Scan for the cell matching the given text and deliver its (x, y) coordinate at center. 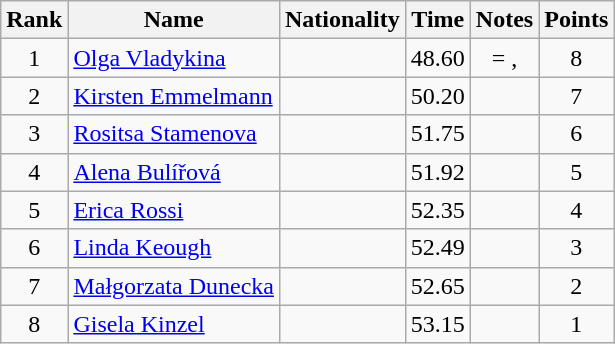
Alena Bulířová (174, 172)
Rank (34, 20)
Name (174, 20)
52.49 (438, 248)
48.60 (438, 58)
51.75 (438, 134)
Linda Keough (174, 248)
Kirsten Emmelmann (174, 96)
Nationality (342, 20)
53.15 (438, 324)
Time (438, 20)
Małgorzata Dunecka (174, 286)
Olga Vladykina (174, 58)
= , (504, 58)
Points (576, 20)
51.92 (438, 172)
50.20 (438, 96)
Rositsa Stamenova (174, 134)
52.35 (438, 210)
Notes (504, 20)
Erica Rossi (174, 210)
Gisela Kinzel (174, 324)
52.65 (438, 286)
